For the text-containing cell, return its midpoint in [X, Y] coordinate format. 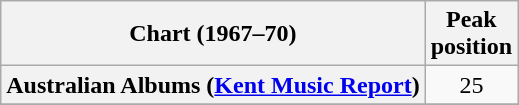
Peakposition [471, 34]
Australian Albums (Kent Music Report) [213, 85]
25 [471, 85]
Chart (1967–70) [213, 34]
